Output the (X, Y) coordinate of the center of the cell containing the given text.  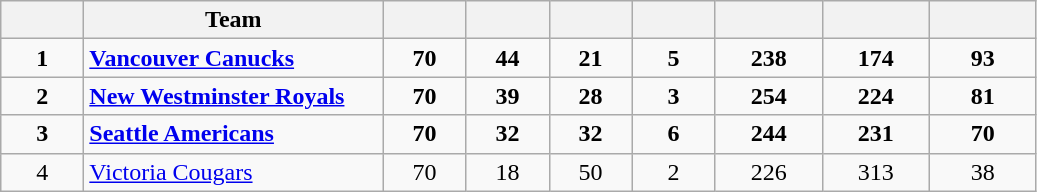
18 (508, 172)
38 (982, 172)
39 (508, 96)
6 (674, 134)
Vancouver Canucks (234, 58)
28 (590, 96)
21 (590, 58)
226 (768, 172)
Seattle Americans (234, 134)
4 (42, 172)
224 (876, 96)
238 (768, 58)
1 (42, 58)
231 (876, 134)
50 (590, 172)
Team (234, 20)
174 (876, 58)
313 (876, 172)
93 (982, 58)
5 (674, 58)
Victoria Cougars (234, 172)
44 (508, 58)
254 (768, 96)
81 (982, 96)
244 (768, 134)
New Westminster Royals (234, 96)
